Return the [x, y] coordinate for the center point of the cell that contains the specified text.  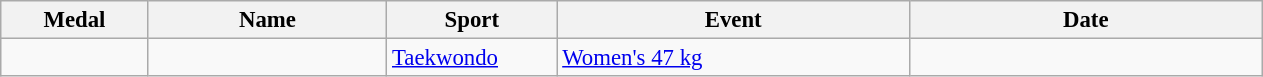
Name [268, 20]
Sport [472, 20]
Women's 47 kg [734, 58]
Taekwondo [472, 58]
Medal [74, 20]
Date [1086, 20]
Event [734, 20]
